Locate the cell with the specified text and output its (X, Y) center coordinate. 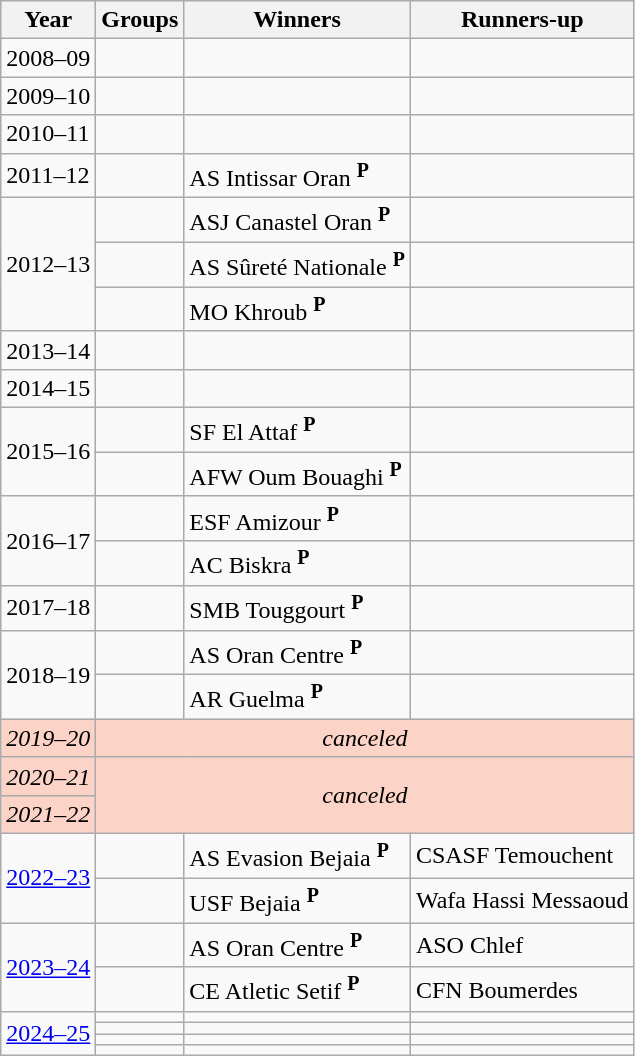
2009–10 (48, 96)
Winners (298, 20)
ESF Amizour P (298, 518)
CE Atletic Setif P (298, 990)
AS Sûreté Nationale P (298, 264)
AR Guelma P (298, 698)
Runners-up (522, 20)
2020–21 (48, 776)
2021–22 (48, 814)
2019–20 (48, 738)
AC Biskra P (298, 564)
2015–16 (48, 452)
CSASF Temouchent (522, 856)
SF El Attaf P (298, 430)
2024–25 (48, 1034)
SMB Touggourt P (298, 608)
2014–15 (48, 388)
2016–17 (48, 540)
2011–12 (48, 176)
AS Intissar Oran P (298, 176)
2022–23 (48, 878)
2017–18 (48, 608)
2008–09 (48, 58)
AS Evasion Bejaia P (298, 856)
CFN Boumerdes (522, 990)
2013–14 (48, 350)
2012–13 (48, 265)
2023–24 (48, 968)
ASO Chlef (522, 946)
Groups (140, 20)
Wafa Hassi Messaoud (522, 900)
ASJ Canastel Oran P (298, 220)
USF Bejaia P (298, 900)
AFW Oum Bouaghi P (298, 474)
Year (48, 20)
2018–19 (48, 674)
2010–11 (48, 134)
MO Khroub P (298, 310)
